Extract the [x, y] coordinate from the center of the cell holding the provided text.  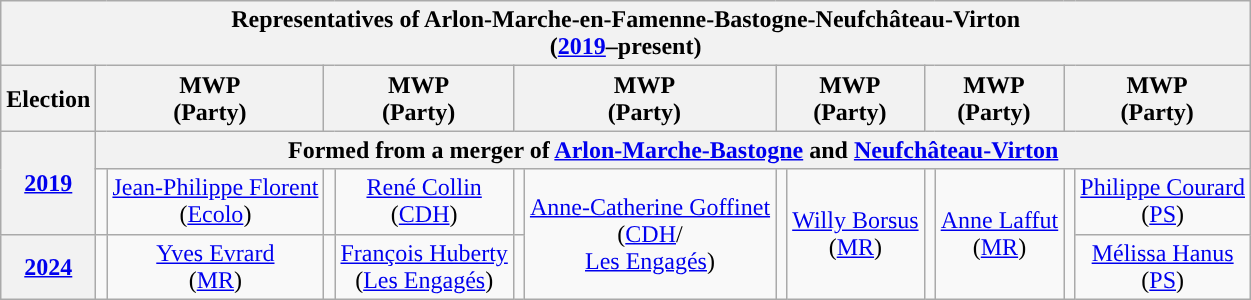
Formed from a merger of Arlon-Marche-Bastogne and Neufchâteau-Virton [674, 150]
Jean-Philippe Florent(Ecolo) [216, 202]
Election [48, 98]
Representatives of Arlon-Marche-en-Famenne-Bastogne-Neufchâteau-Virton(2019–present) [626, 34]
Philippe Courard(PS) [1163, 202]
Yves Evrard(MR) [216, 266]
René Collin(CDH) [424, 202]
Anne Laffut(MR) [1000, 234]
Mélissa Hanus(PS) [1163, 266]
François Huberty(Les Engagés) [424, 266]
2024 [48, 266]
2019 [48, 182]
Willy Borsus(MR) [856, 234]
Anne-Catherine Goffinet(CDH/Les Engagés) [650, 234]
